Return (x, y) of the center of cell containing provided text 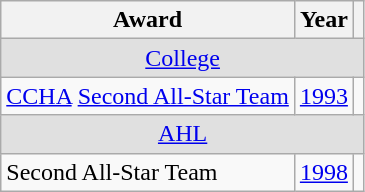
Year (324, 20)
AHL (183, 134)
College (183, 58)
1993 (324, 96)
1998 (324, 172)
CCHA Second All-Star Team (148, 96)
Award (148, 20)
Second All-Star Team (148, 172)
